Determine the [X, Y] coordinate at the center of the cell enclosing the given text.  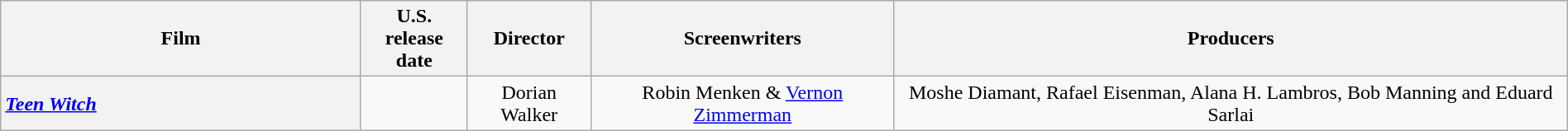
Dorian Walker [529, 104]
Robin Menken & Vernon Zimmerman [743, 104]
Screenwriters [743, 39]
U.S. release date [414, 39]
Director [529, 39]
Teen Witch [181, 104]
Moshe Diamant, Rafael Eisenman, Alana H. Lambros, Bob Manning and Eduard Sarlai [1231, 104]
Producers [1231, 39]
Film [181, 39]
